Extract the [X, Y] coordinate from the center of the cell holding the provided text.  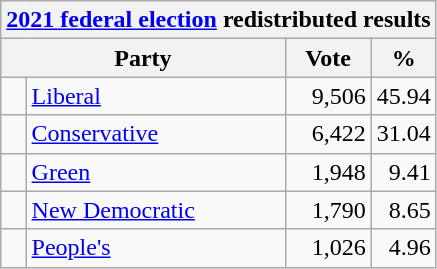
4.96 [404, 248]
1,948 [328, 172]
% [404, 58]
Party [143, 58]
New Democratic [156, 210]
9,506 [328, 96]
People's [156, 248]
45.94 [404, 96]
Green [156, 172]
Vote [328, 58]
Liberal [156, 96]
6,422 [328, 134]
Conservative [156, 134]
1,790 [328, 210]
9.41 [404, 172]
31.04 [404, 134]
8.65 [404, 210]
1,026 [328, 248]
2021 federal election redistributed results [218, 20]
